Provide the (x, y) coordinate of the cell's center where the given text is located.  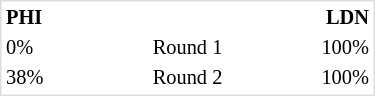
LDN (325, 18)
Round 1 (188, 48)
Round 2 (188, 78)
PHI (49, 18)
38% (49, 78)
0% (49, 48)
